Locate the cell with the specified text and output its [X, Y] center coordinate. 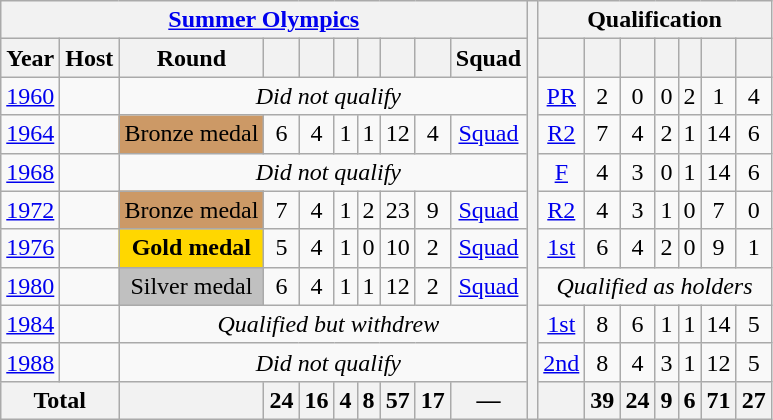
1988 [30, 362]
Silver medal [192, 286]
Host [90, 58]
2nd [562, 362]
1968 [30, 172]
23 [398, 210]
1972 [30, 210]
Summer Olympics [264, 20]
Qualified but withdrew [328, 324]
39 [602, 400]
PR [562, 96]
Round [192, 58]
Total [60, 400]
— [488, 400]
57 [398, 400]
1984 [30, 324]
10 [398, 248]
1976 [30, 248]
1964 [30, 134]
71 [718, 400]
Gold medal [192, 248]
F [562, 172]
27 [754, 400]
1980 [30, 286]
17 [432, 400]
Year [30, 58]
1960 [30, 96]
Qualified as holders [654, 286]
Qualification [654, 20]
16 [316, 400]
